For the text-containing cell, return its midpoint in (X, Y) coordinate format. 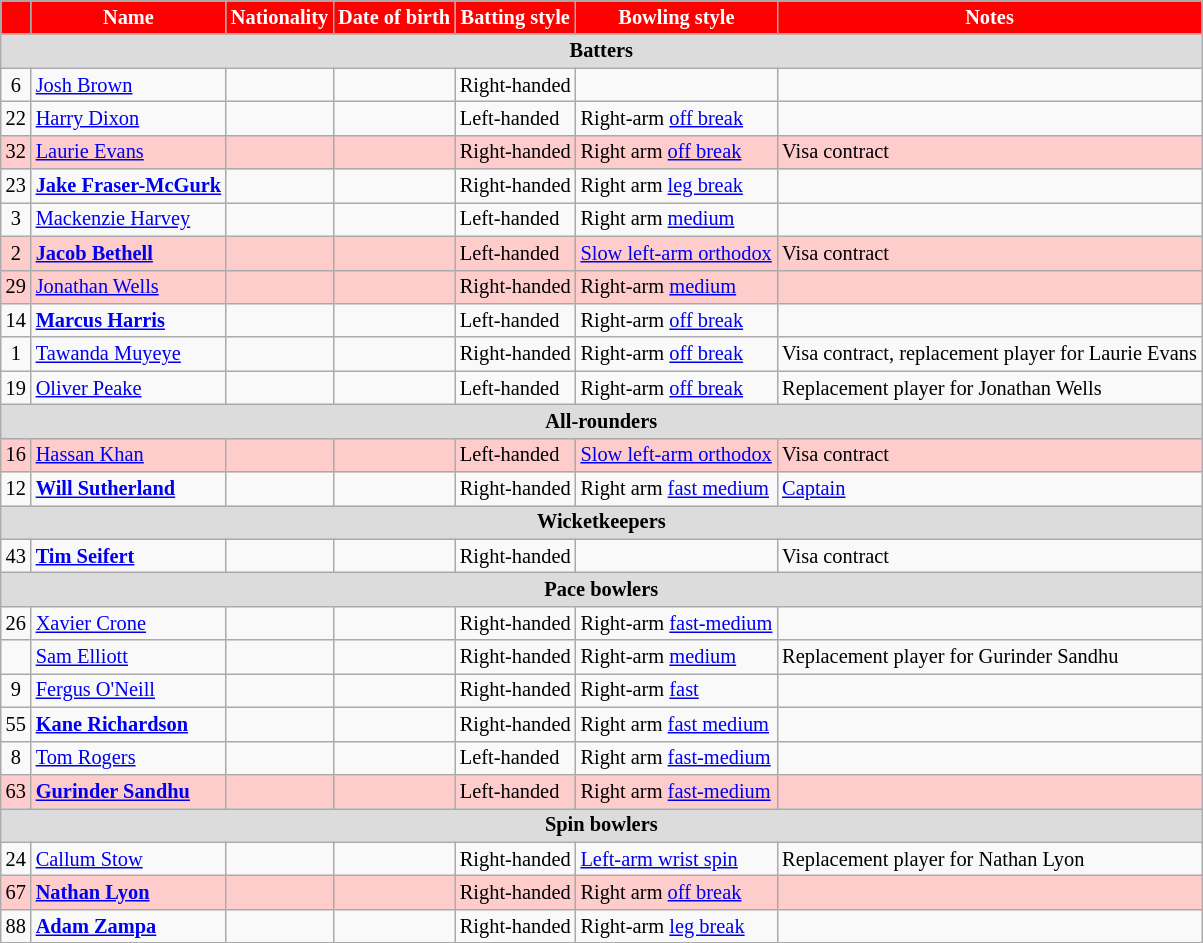
Right-arm leg break (677, 926)
8 (16, 758)
23 (16, 186)
Xavier Crone (128, 623)
19 (16, 388)
Jonathan Wells (128, 287)
Wicketkeepers (602, 522)
Captain (990, 489)
Replacement player for Nathan Lyon (990, 859)
Kane Richardson (128, 724)
Mackenzie Harvey (128, 219)
Bowling style (677, 17)
43 (16, 556)
Date of birth (394, 17)
22 (16, 118)
26 (16, 623)
Spin bowlers (602, 825)
2 (16, 253)
88 (16, 926)
Will Sutherland (128, 489)
Oliver Peake (128, 388)
14 (16, 320)
Notes (990, 17)
Nationality (280, 17)
9 (16, 690)
Right arm medium (677, 219)
Sam Elliott (128, 657)
16 (16, 455)
Josh Brown (128, 85)
6 (16, 85)
Replacement player for Jonathan Wells (990, 388)
3 (16, 219)
67 (16, 892)
Right arm leg break (677, 186)
Marcus Harris (128, 320)
Hassan Khan (128, 455)
Right-arm fast-medium (677, 623)
1 (16, 354)
32 (16, 152)
Gurinder Sandhu (128, 791)
Laurie Evans (128, 152)
Tom Rogers (128, 758)
Callum Stow (128, 859)
Name (128, 17)
24 (16, 859)
Fergus O'Neill (128, 690)
Nathan Lyon (128, 892)
Pace bowlers (602, 589)
Tawanda Muyeye (128, 354)
Replacement player for Gurinder Sandhu (990, 657)
63 (16, 791)
Jake Fraser-McGurk (128, 186)
Harry Dixon (128, 118)
12 (16, 489)
Jacob Bethell (128, 253)
Adam Zampa (128, 926)
Batters (602, 51)
All-rounders (602, 421)
Left-arm wrist spin (677, 859)
29 (16, 287)
55 (16, 724)
Batting style (516, 17)
Tim Seifert (128, 556)
Right-arm fast (677, 690)
Visa contract, replacement player for Laurie Evans (990, 354)
